Return the (x, y) coordinate for the center point of the cell that contains the specified text.  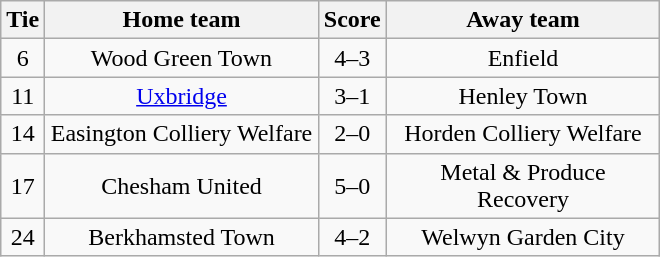
Henley Town (523, 96)
Berkhamsted Town (182, 237)
Home team (182, 20)
Uxbridge (182, 96)
17 (23, 186)
Score (352, 20)
Away team (523, 20)
4–3 (352, 58)
3–1 (352, 96)
Wood Green Town (182, 58)
2–0 (352, 134)
5–0 (352, 186)
24 (23, 237)
Horden Colliery Welfare (523, 134)
Easington Colliery Welfare (182, 134)
Metal & Produce Recovery (523, 186)
6 (23, 58)
4–2 (352, 237)
Tie (23, 20)
14 (23, 134)
Chesham United (182, 186)
Welwyn Garden City (523, 237)
Enfield (523, 58)
11 (23, 96)
